Search for the cell housing the specified text and yield its [X, Y] center coordinate. 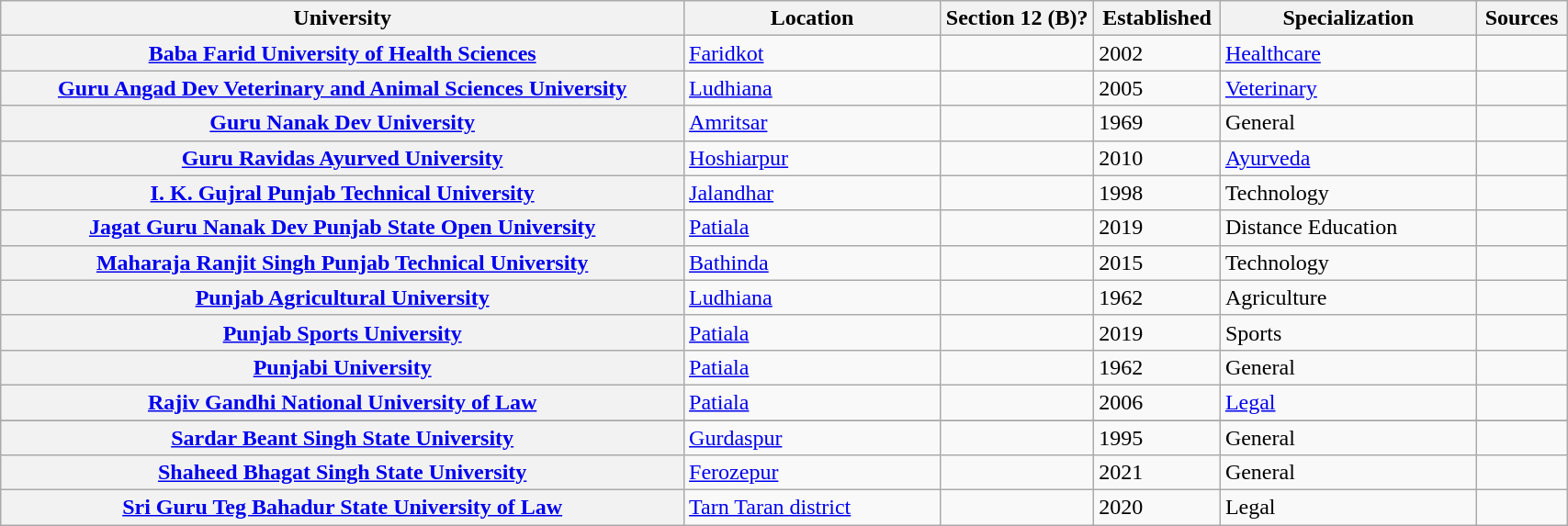
Amritsar [812, 123]
Tarn Taran district [812, 508]
Sources [1521, 18]
Punjab Sports University [343, 332]
Guru Angad Dev Veterinary and Animal Sciences University [343, 88]
Faridkot [812, 53]
2021 [1157, 473]
Baba Farid University of Health Sciences [343, 53]
Sports [1348, 332]
1969 [1157, 123]
Healthcare [1348, 53]
Sri Guru Teg Bahadur State University of Law [343, 508]
Hoshiarpur [812, 158]
2002 [1157, 53]
2005 [1157, 88]
Sardar Beant Singh State University [343, 438]
Gurdaspur [812, 438]
Guru Ravidas Ayurved University [343, 158]
2015 [1157, 263]
Established [1157, 18]
Jalandhar [812, 193]
Specialization [1348, 18]
Jagat Guru Nanak Dev Punjab State Open University [343, 228]
Shaheed Bhagat Singh State University [343, 473]
Ferozepur [812, 473]
Ayurveda [1348, 158]
1998 [1157, 193]
2010 [1157, 158]
2020 [1157, 508]
1995 [1157, 438]
Punjab Agricultural University [343, 297]
Section 12 (B)? [1016, 18]
Agriculture [1348, 297]
Maharaja Ranjit Singh Punjab Technical University [343, 263]
Guru Nanak Dev University [343, 123]
Bathinda [812, 263]
Rajiv Gandhi National University of Law [343, 402]
Veterinary [1348, 88]
I. K. Gujral Punjab Technical University [343, 193]
Distance Education [1348, 228]
Punjabi University [343, 367]
2006 [1157, 402]
Location [812, 18]
University [343, 18]
